Scan for the cell matching the given text and deliver its (x, y) coordinate at center. 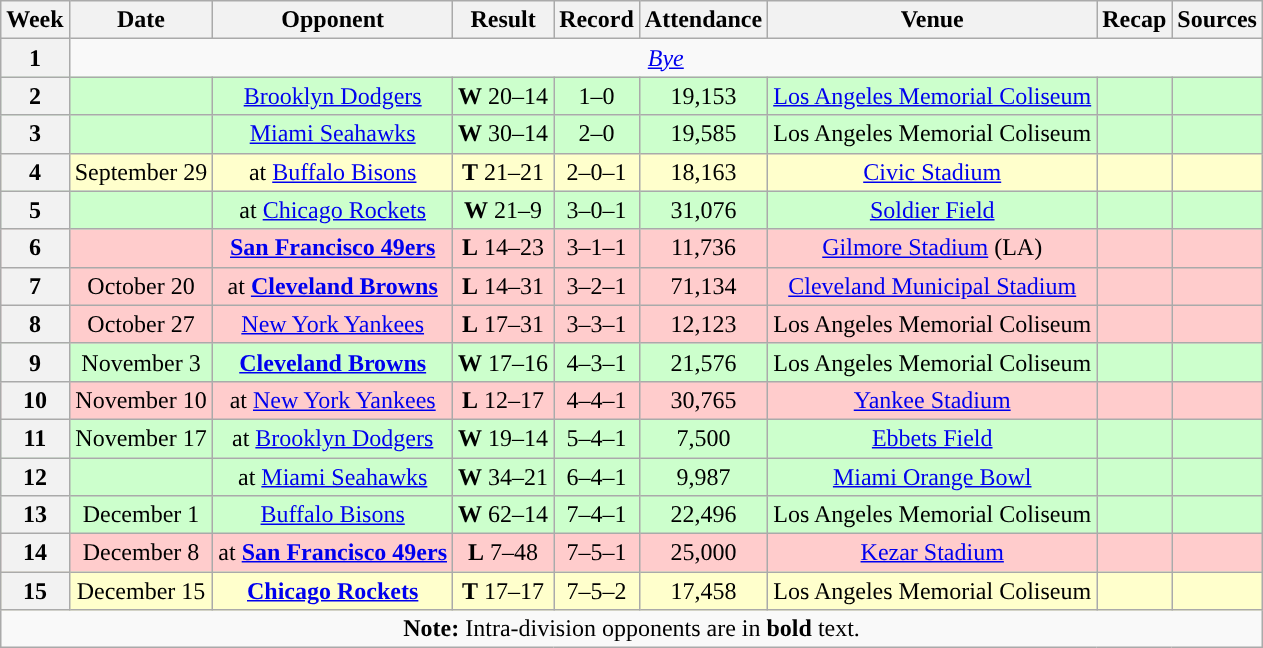
W 30–14 (504, 134)
San Francisco 49ers (333, 248)
25,000 (703, 553)
2–0–1 (597, 172)
4–4–1 (597, 400)
31,076 (703, 210)
3–1–1 (597, 248)
11 (35, 438)
December 15 (141, 591)
Kezar Stadium (932, 553)
4–3–1 (597, 362)
10 (35, 400)
New York Yankees (333, 324)
5–4–1 (597, 438)
November 17 (141, 438)
W 20–14 (504, 96)
at Chicago Rockets (333, 210)
2–0 (597, 134)
W 21–9 (504, 210)
14 (35, 553)
Brooklyn Dodgers (333, 96)
3–3–1 (597, 324)
8 (35, 324)
1 (35, 58)
Miami Seahawks (333, 134)
at New York Yankees (333, 400)
Yankee Stadium (932, 400)
Bye (666, 58)
3–0–1 (597, 210)
Miami Orange Bowl (932, 477)
T 17–17 (504, 591)
3–2–1 (597, 286)
3 (35, 134)
19,153 (703, 96)
Attendance (703, 20)
W 34–21 (504, 477)
November 3 (141, 362)
L 17–31 (504, 324)
Date (141, 20)
Record (597, 20)
Buffalo Bisons (333, 515)
Sources (1218, 20)
W 19–14 (504, 438)
6–4–1 (597, 477)
Note: Intra-division opponents are in bold text. (632, 629)
Venue (932, 20)
September 29 (141, 172)
7,500 (703, 438)
at San Francisco 49ers (333, 553)
6 (35, 248)
L 12–17 (504, 400)
October 27 (141, 324)
Ebbets Field (932, 438)
Opponent (333, 20)
12 (35, 477)
T 21–21 (504, 172)
October 20 (141, 286)
12,123 (703, 324)
18,163 (703, 172)
9 (35, 362)
December 8 (141, 553)
71,134 (703, 286)
December 1 (141, 515)
5 (35, 210)
22,496 (703, 515)
at Miami Seahawks (333, 477)
2 (35, 96)
17,458 (703, 591)
Chicago Rockets (333, 591)
7–5–1 (597, 553)
Civic Stadium (932, 172)
Week (35, 20)
21,576 (703, 362)
W 62–14 (504, 515)
Cleveland Browns (333, 362)
Gilmore Stadium (LA) (932, 248)
L 14–23 (504, 248)
15 (35, 591)
Cleveland Municipal Stadium (932, 286)
1–0 (597, 96)
9,987 (703, 477)
Soldier Field (932, 210)
L 7–48 (504, 553)
at Cleveland Browns (333, 286)
Result (504, 20)
4 (35, 172)
at Brooklyn Dodgers (333, 438)
W 17–16 (504, 362)
30,765 (703, 400)
7–5–2 (597, 591)
November 10 (141, 400)
7–4–1 (597, 515)
at Buffalo Bisons (333, 172)
19,585 (703, 134)
11,736 (703, 248)
7 (35, 286)
Recap (1134, 20)
13 (35, 515)
L 14–31 (504, 286)
